For the text-containing cell, return its midpoint in [x, y] coordinate format. 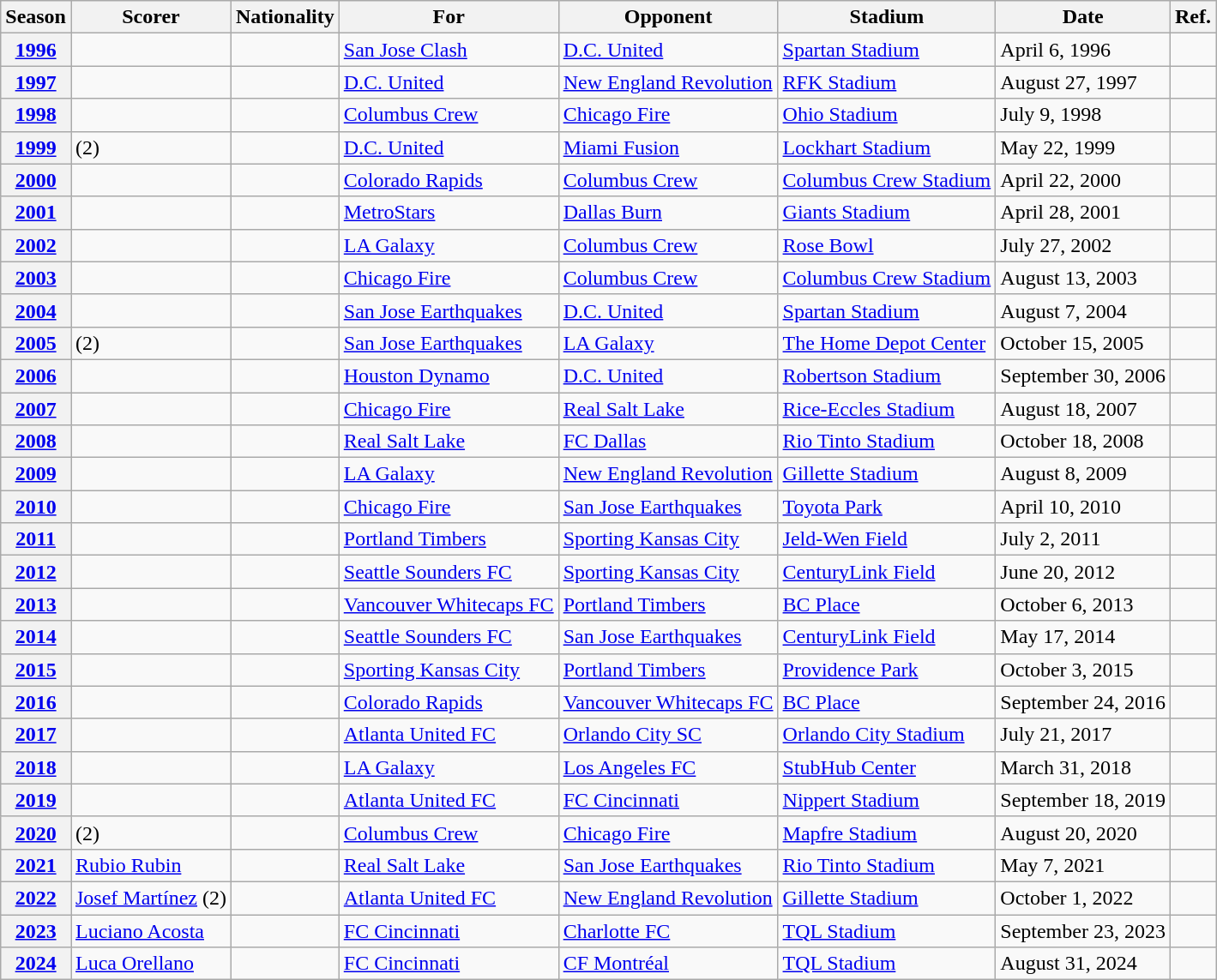
May 17, 2014 [1083, 637]
May 22, 1999 [1083, 147]
2015 [36, 670]
2018 [36, 767]
Toyota Park [887, 507]
Dallas Burn [668, 213]
San Jose Clash [449, 50]
Rose Bowl [887, 245]
April 6, 1996 [1083, 50]
October 15, 2005 [1083, 343]
Date [1083, 17]
Scorer [151, 17]
Opponent [668, 17]
Providence Park [887, 670]
August 13, 2003 [1083, 278]
August 27, 1997 [1083, 82]
1998 [36, 115]
Houston Dynamo [449, 376]
2012 [36, 572]
StubHub Center [887, 767]
August 8, 2009 [1083, 474]
Los Angeles FC [668, 767]
August 31, 2024 [1083, 964]
June 20, 2012 [1083, 572]
Ohio Stadium [887, 115]
CF Montréal [668, 964]
July 9, 1998 [1083, 115]
2001 [36, 213]
August 7, 2004 [1083, 310]
July 21, 2017 [1083, 735]
Nationality [286, 17]
RFK Stadium [887, 82]
2011 [36, 539]
April 22, 2000 [1083, 180]
2006 [36, 376]
Lockhart Stadium [887, 147]
2016 [36, 702]
2003 [36, 278]
2004 [36, 310]
MetroStars [449, 213]
Charlotte FC [668, 930]
Mapfre Stadium [887, 833]
October 3, 2015 [1083, 670]
Orlando City Stadium [887, 735]
Stadium [887, 17]
2023 [36, 930]
1997 [36, 82]
Rice-Eccles Stadium [887, 409]
Miami Fusion [668, 147]
September 23, 2023 [1083, 930]
2010 [36, 507]
Orlando City SC [668, 735]
FC Dallas [668, 442]
The Home Depot Center [887, 343]
Robertson Stadium [887, 376]
2022 [36, 898]
2008 [36, 442]
April 28, 2001 [1083, 213]
2005 [36, 343]
2019 [36, 800]
March 31, 2018 [1083, 767]
May 7, 2021 [1083, 865]
October 6, 2013 [1083, 604]
September 24, 2016 [1083, 702]
2000 [36, 180]
Luciano Acosta [151, 930]
October 18, 2008 [1083, 442]
2021 [36, 865]
Nippert Stadium [887, 800]
Josef Martínez (2) [151, 898]
Jeld-Wen Field [887, 539]
July 27, 2002 [1083, 245]
August 18, 2007 [1083, 409]
July 2, 2011 [1083, 539]
1996 [36, 50]
September 30, 2006 [1083, 376]
2002 [36, 245]
Giants Stadium [887, 213]
2017 [36, 735]
For [449, 17]
2020 [36, 833]
Rubio Rubin [151, 865]
Luca Orellano [151, 964]
1999 [36, 147]
October 1, 2022 [1083, 898]
2013 [36, 604]
2024 [36, 964]
April 10, 2010 [1083, 507]
August 20, 2020 [1083, 833]
Ref. [1192, 17]
September 18, 2019 [1083, 800]
2007 [36, 409]
2014 [36, 637]
Season [36, 17]
2009 [36, 474]
